From the cell containing the given text, extract its center point as (x, y) coordinate. 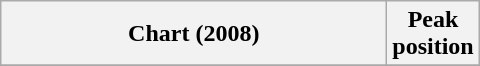
Chart (2008) (194, 34)
Peakposition (433, 34)
